Find where the given text appears and provide that cell's center as (x, y) coordinate. 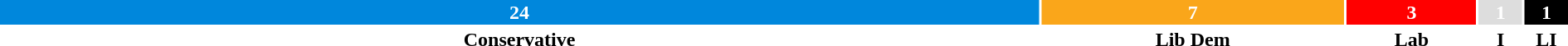
3 (1411, 12)
7 (1193, 12)
24 (519, 12)
